Scan for the cell matching the given text and deliver its (x, y) coordinate at center. 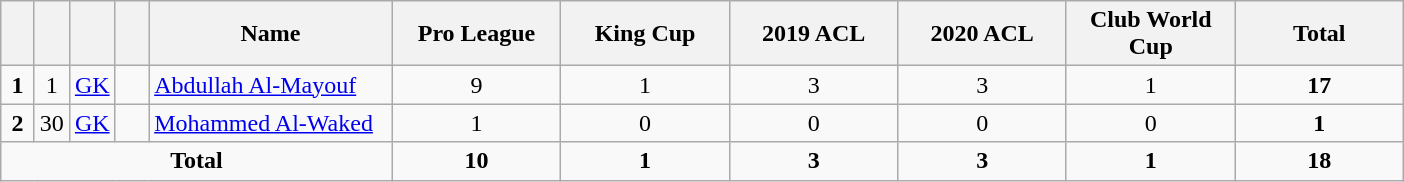
10 (476, 161)
2 (18, 123)
Name (271, 34)
Abdullah Al-Mayouf (271, 85)
18 (1320, 161)
2020 ACL (982, 34)
Pro League (476, 34)
17 (1320, 85)
30 (52, 123)
Mohammed Al-Waked (271, 123)
Club World Cup (1150, 34)
9 (476, 85)
2019 ACL (814, 34)
King Cup (646, 34)
